Detect which cell encompasses the target text, then output its [x, y] center coordinate. 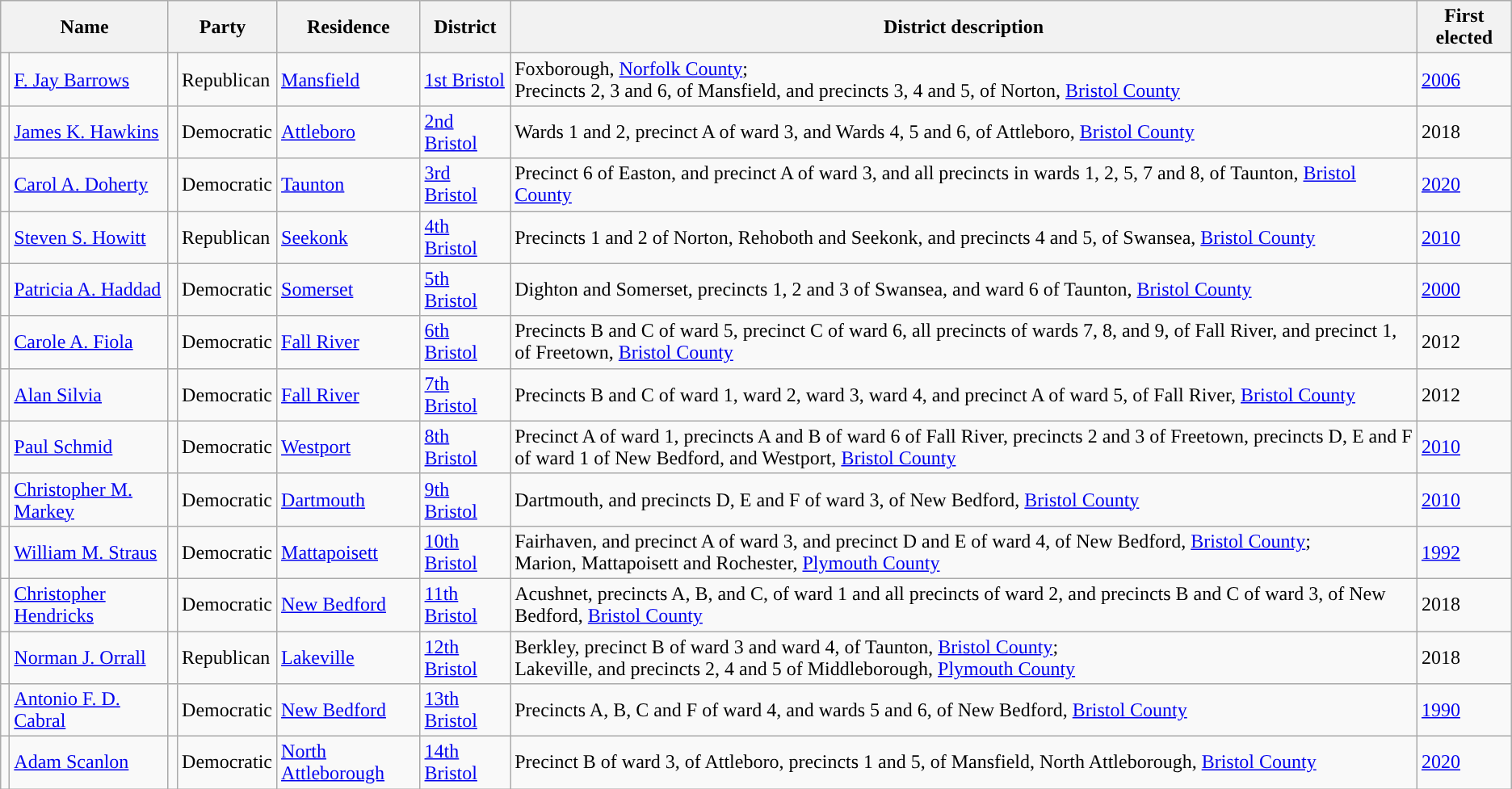
James K. Hawkins [89, 132]
Precincts B and C of ward 1, ward 2, ward 3, ward 4, and precinct A of ward 5, of Fall River, Bristol County [964, 394]
Taunton [349, 184]
4th Bristol [465, 237]
Carol A. Doherty [89, 184]
Christopher M. Markey [89, 499]
Mansfield [349, 79]
2000 [1464, 289]
F. Jay Barrows [89, 79]
1992 [1464, 552]
Christopher Hendricks [89, 604]
North Attleborough [349, 762]
Precinct B of ward 3, of Attleboro, precincts 1 and 5, of Mansfield, North Attleborough, Bristol County [964, 762]
Westport [349, 447]
9th Bristol [465, 499]
1990 [1464, 711]
Antonio F. D. Cabral [89, 711]
Acushnet, precincts A, B, and C, of ward 1 and all precincts of ward 2, and precincts B and C of ward 3, of New Bedford, Bristol County [964, 604]
1st Bristol [465, 79]
Precinct 6 of Easton, and precinct A of ward 3, and all precincts in wards 1, 2, 5, 7 and 8, of Taunton, Bristol County [964, 184]
Paul Schmid [89, 447]
Name [85, 27]
Dighton and Somerset, precincts 1, 2 and 3 of Swansea, and ward 6 of Taunton, Bristol County [964, 289]
3rd Bristol [465, 184]
Attleboro [349, 132]
Alan Silvia [89, 394]
Wards 1 and 2, precinct A of ward 3, and Wards 4, 5 and 6, of Attleboro, Bristol County [964, 132]
7th Bristol [465, 394]
8th Bristol [465, 447]
10th Bristol [465, 552]
Patricia A. Haddad [89, 289]
Dartmouth [349, 499]
2nd Bristol [465, 132]
Norman J. Orrall [89, 657]
Berkley, precinct B of ward 3 and ward 4, of Taunton, Bristol County;Lakeville, and precincts 2, 4 and 5 of Middleborough, Plymouth County [964, 657]
6th Bristol [465, 342]
Precincts A, B, C and F of ward 4, and wards 5 and 6, of New Bedford, Bristol County [964, 711]
Party [222, 27]
First elected [1464, 27]
Somerset [349, 289]
Steven S. Howitt [89, 237]
Seekonk [349, 237]
Lakeville [349, 657]
5th Bristol [465, 289]
Adam Scanlon [89, 762]
12th Bristol [465, 657]
13th Bristol [465, 711]
District description [964, 27]
14th Bristol [465, 762]
Precincts B and C of ward 5, precinct C of ward 6, all precincts of wards 7, 8, and 9, of Fall River, and precinct 1, of Freetown, Bristol County [964, 342]
Dartmouth, and precincts D, E and F of ward 3, of New Bedford, Bristol County [964, 499]
Precincts 1 and 2 of Norton, Rehoboth and Seekonk, and precincts 4 and 5, of Swansea, Bristol County [964, 237]
Foxborough, Norfolk County;Precincts 2, 3 and 6, of Mansfield, and precincts 3, 4 and 5, of Norton, Bristol County [964, 79]
2006 [1464, 79]
William M. Straus [89, 552]
11th Bristol [465, 604]
Residence [349, 27]
Carole A. Fiola [89, 342]
Mattapoisett [349, 552]
District [465, 27]
